Locate the cell with the specified text and output its (x, y) center coordinate. 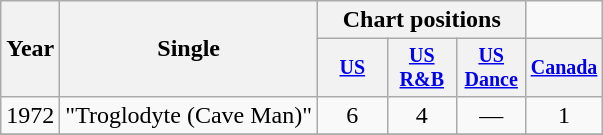
1972 (30, 115)
1 (564, 115)
— (490, 115)
Year (30, 49)
Single (189, 49)
USR&B (422, 68)
Canada (564, 68)
USDance (490, 68)
Chart positions (422, 20)
6 (352, 115)
"Troglodyte (Cave Man)" (189, 115)
US (352, 68)
4 (422, 115)
